Capture the cell that displays the provided text and extract its [x, y] central coordinate. 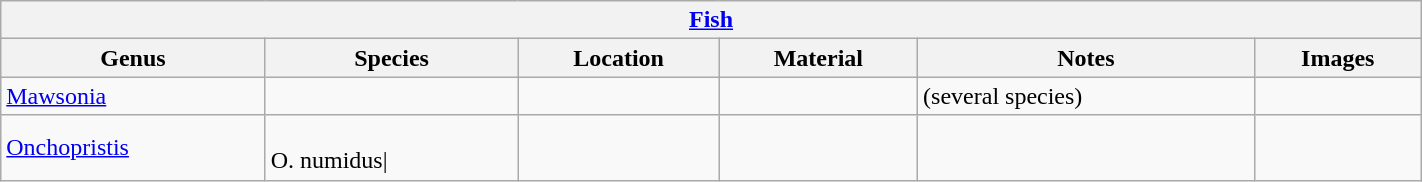
Material [818, 58]
Species [392, 58]
Images [1338, 58]
Location [618, 58]
Onchopristis [133, 148]
Genus [133, 58]
Mawsonia [133, 96]
Fish [711, 20]
O. numidus| [392, 148]
Notes [1086, 58]
(several species) [1086, 96]
